Scan for the cell matching the given text and deliver its (X, Y) coordinate at center. 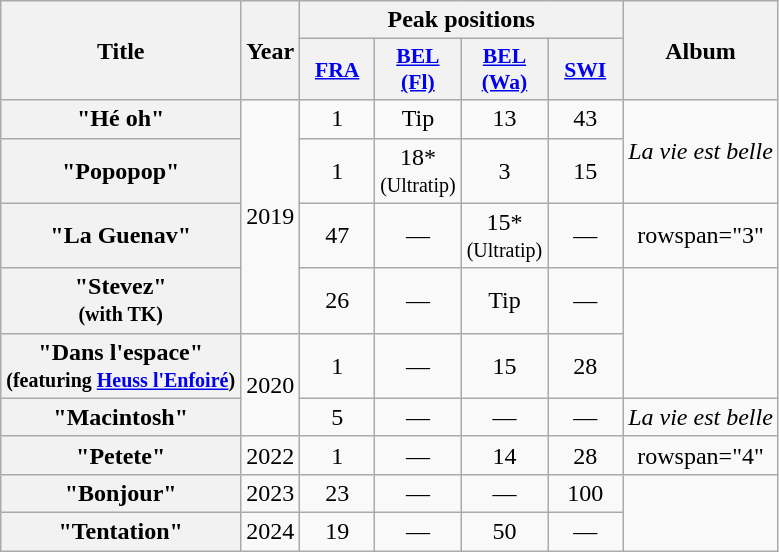
Year (270, 50)
47 (338, 236)
2022 (270, 455)
"Hé oh" (121, 119)
43 (586, 119)
"Macintosh" (121, 417)
"La Guenav" (121, 236)
Album (701, 50)
2024 (270, 531)
Peak positions (462, 20)
13 (504, 119)
23 (338, 493)
50 (504, 531)
19 (338, 531)
18*(Ultratip) (418, 170)
26 (338, 300)
"Popopop" (121, 170)
"Tentation" (121, 531)
3 (504, 170)
"Dans l'espace"(featuring Heuss l'Enfoiré) (121, 366)
BEL (Fl) (418, 70)
BEL (Wa) (504, 70)
FRA (338, 70)
Title (121, 50)
5 (338, 417)
"Bonjour" (121, 493)
2023 (270, 493)
2020 (270, 384)
rowspan="3" (701, 236)
"Petete" (121, 455)
14 (504, 455)
"Stevez"(with TK) (121, 300)
2019 (270, 216)
rowspan="4" (701, 455)
100 (586, 493)
15*(Ultratip) (504, 236)
SWI (586, 70)
